Determine the (X, Y) coordinate at the center of the cell enclosing the given text.  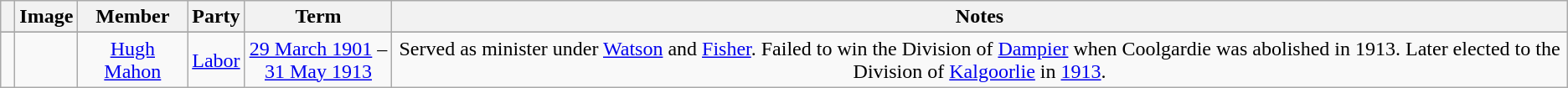
29 March 1901 –31 May 1913 (318, 60)
Member (132, 17)
Term (318, 17)
Image (47, 17)
Notes (980, 17)
Labor (216, 60)
Party (216, 17)
Hugh Mahon (132, 60)
